For the text-containing cell, return its midpoint in (x, y) coordinate format. 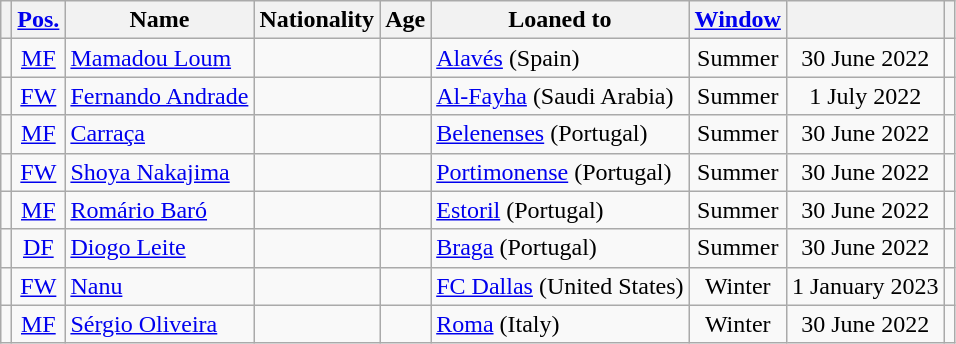
Alavés (Spain) (560, 58)
Carraça (160, 134)
Nanu (160, 286)
Estoril (Portugal) (560, 210)
Mamadou Loum (160, 58)
Sérgio Oliveira (160, 324)
DF (38, 248)
Name (160, 20)
Belenenses (Portugal) (560, 134)
Nationality (317, 20)
Window (738, 20)
1 January 2023 (865, 286)
Portimonense (Portugal) (560, 172)
FC Dallas (United States) (560, 286)
Diogo Leite (160, 248)
Age (406, 20)
Braga (Portugal) (560, 248)
Pos. (38, 20)
Shoya Nakajima (160, 172)
1 July 2022 (865, 96)
Roma (Italy) (560, 324)
Loaned to (560, 20)
Al-Fayha (Saudi Arabia) (560, 96)
Romário Baró (160, 210)
Fernando Andrade (160, 96)
